Return (x, y) of the center of cell containing provided text 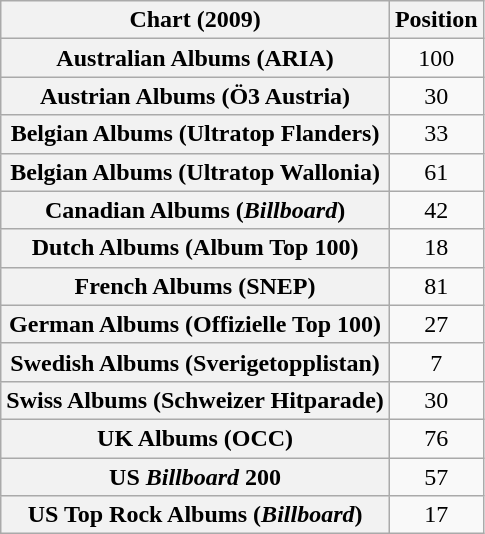
Australian Albums (ARIA) (196, 58)
81 (436, 286)
German Albums (Offizielle Top 100) (196, 324)
Dutch Albums (Album Top 100) (196, 248)
UK Albums (OCC) (196, 438)
57 (436, 477)
US Billboard 200 (196, 477)
Swedish Albums (Sverigetopplistan) (196, 362)
42 (436, 210)
Swiss Albums (Schweizer Hitparade) (196, 400)
Canadian Albums (Billboard) (196, 210)
Chart (2009) (196, 20)
61 (436, 172)
27 (436, 324)
French Albums (SNEP) (196, 286)
33 (436, 134)
7 (436, 362)
Position (436, 20)
17 (436, 515)
76 (436, 438)
100 (436, 58)
18 (436, 248)
Belgian Albums (Ultratop Flanders) (196, 134)
Austrian Albums (Ö3 Austria) (196, 96)
Belgian Albums (Ultratop Wallonia) (196, 172)
US Top Rock Albums (Billboard) (196, 515)
